Extract the (x, y) coordinate from the center of the cell holding the provided text.  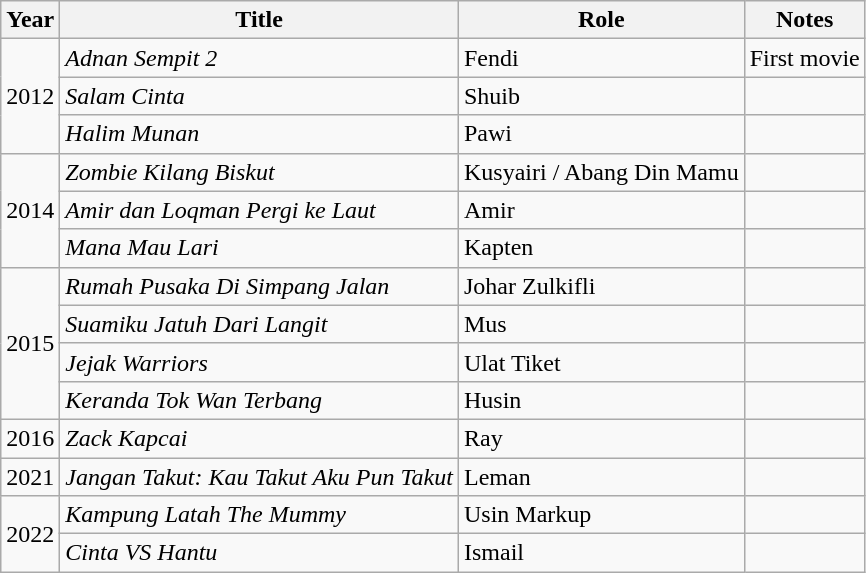
Shuib (601, 96)
Pawi (601, 134)
Zombie Kilang Biskut (260, 172)
2021 (30, 477)
Keranda Tok Wan Terbang (260, 400)
2012 (30, 96)
Cinta VS Hantu (260, 553)
Fendi (601, 58)
Johar Zulkifli (601, 286)
Salam Cinta (260, 96)
Halim Munan (260, 134)
2015 (30, 343)
Adnan Sempit 2 (260, 58)
Kampung Latah The Mummy (260, 515)
2014 (30, 210)
Amir dan Loqman Pergi ke Laut (260, 210)
Jangan Takut: Kau Takut Aku Pun Takut (260, 477)
Year (30, 20)
Ray (601, 438)
Title (260, 20)
Amir (601, 210)
Husin (601, 400)
Ulat Tiket (601, 362)
2022 (30, 534)
Mus (601, 324)
Usin Markup (601, 515)
Leman (601, 477)
Rumah Pusaka Di Simpang Jalan (260, 286)
Ismail (601, 553)
Role (601, 20)
Suamiku Jatuh Dari Langit (260, 324)
Zack Kapcai (260, 438)
2016 (30, 438)
First movie (804, 58)
Kapten (601, 248)
Mana Mau Lari (260, 248)
Kusyairi / Abang Din Mamu (601, 172)
Jejak Warriors (260, 362)
Notes (804, 20)
